Search for the cell housing the specified text and yield its (x, y) center coordinate. 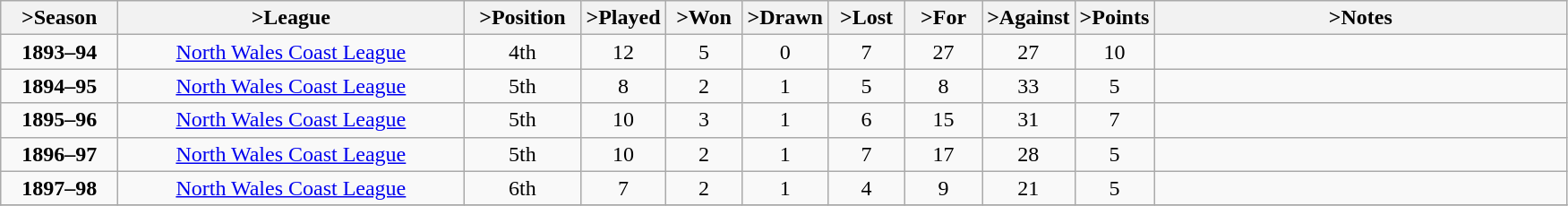
>Position (523, 18)
6 (866, 120)
4th (523, 52)
1897–98 (59, 188)
28 (1028, 154)
1893–94 (59, 52)
1896–97 (59, 154)
>Drawn (784, 18)
>Won (704, 18)
15 (944, 120)
6th (523, 188)
0 (784, 52)
17 (944, 154)
>For (944, 18)
>Lost (866, 18)
3 (704, 120)
>Season (59, 18)
12 (623, 52)
21 (1028, 188)
31 (1028, 120)
1895–96 (59, 120)
>Against (1028, 18)
9 (944, 188)
>League (291, 18)
33 (1028, 86)
>Points (1114, 18)
1894–95 (59, 86)
>Played (623, 18)
>Notes (1361, 18)
4 (866, 188)
